Identify which cell holds the provided text, then report its (x, y) central coordinate. 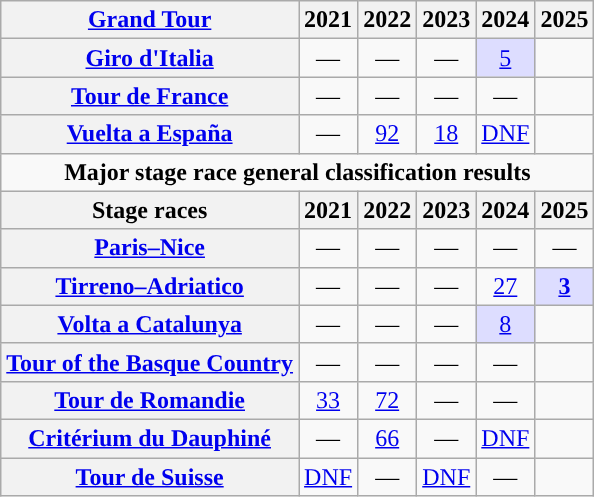
Tirreno–Adriatico (150, 286)
27 (506, 286)
Stage races (150, 210)
Vuelta a España (150, 134)
Tour de Suisse (150, 477)
33 (328, 400)
3 (564, 286)
Tour de France (150, 96)
92 (388, 134)
18 (446, 134)
5 (506, 58)
Tour de Romandie (150, 400)
Grand Tour (150, 20)
72 (388, 400)
66 (388, 438)
Major stage race general classification results (298, 172)
Giro d'Italia (150, 58)
Paris–Nice (150, 248)
Volta a Catalunya (150, 324)
8 (506, 324)
Tour of the Basque Country (150, 362)
Critérium du Dauphiné (150, 438)
